For the text-containing cell, return its midpoint in [x, y] coordinate format. 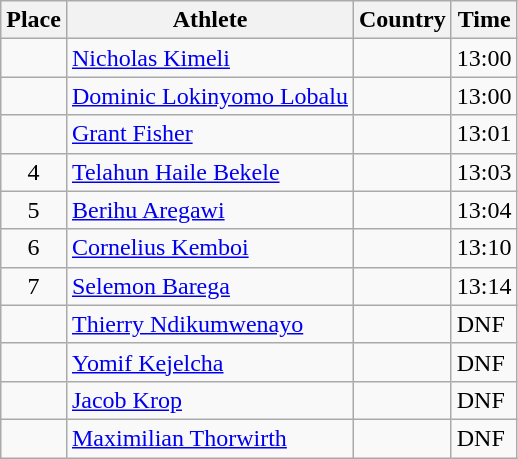
13:10 [484, 248]
13:14 [484, 286]
Selemon Barega [210, 286]
13:04 [484, 210]
Time [484, 20]
13:01 [484, 134]
5 [34, 210]
Grant Fisher [210, 134]
7 [34, 286]
Place [34, 20]
Nicholas Kimeli [210, 58]
Maximilian Thorwirth [210, 438]
Thierry Ndikumwenayo [210, 324]
Athlete [210, 20]
Yomif Kejelcha [210, 362]
Jacob Krop [210, 400]
Telahun Haile Bekele [210, 172]
Cornelius Kemboi [210, 248]
4 [34, 172]
Dominic Lokinyomo Lobalu [210, 96]
6 [34, 248]
13:03 [484, 172]
Country [402, 20]
Berihu Aregawi [210, 210]
